Capture the cell that displays the provided text and extract its (x, y) central coordinate. 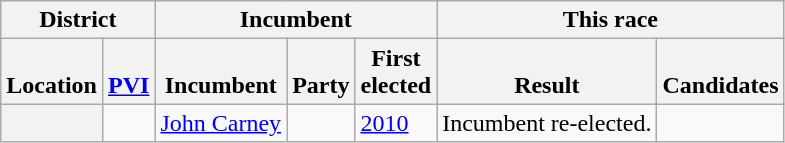
Party (321, 72)
Location (52, 72)
This race (610, 20)
John Carney (221, 123)
PVI (128, 72)
District (78, 20)
Result (547, 72)
Firstelected (396, 72)
Incumbent re-elected. (547, 123)
Candidates (720, 72)
2010 (396, 123)
